Output the (x, y) coordinate of the center of the cell containing the given text.  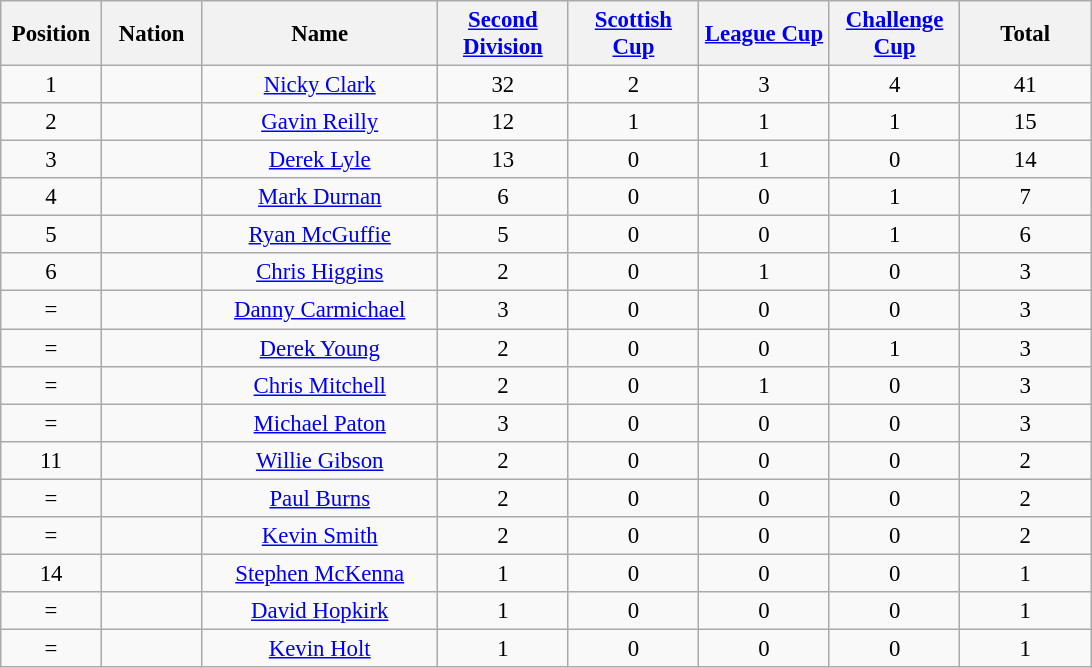
11 (52, 460)
15 (1026, 122)
Position (52, 34)
Second Division (504, 34)
League Cup (764, 34)
Paul Burns (320, 498)
Derek Lyle (320, 160)
Chris Mitchell (320, 385)
Nation (152, 34)
Mark Durnan (320, 197)
Name (320, 34)
Nicky Clark (320, 85)
Kevin Smith (320, 536)
41 (1026, 85)
Total (1026, 34)
32 (504, 85)
12 (504, 122)
Chris Higgins (320, 273)
Scottish Cup (634, 34)
13 (504, 160)
David Hopkirk (320, 611)
Challenge Cup (894, 34)
Gavin Reilly (320, 122)
7 (1026, 197)
Willie Gibson (320, 460)
Derek Young (320, 348)
Stephen McKenna (320, 573)
Danny Carmichael (320, 310)
Kevin Holt (320, 648)
Ryan McGuffie (320, 235)
Michael Paton (320, 423)
